Return the [x, y] coordinate for the center point of the cell that contains the specified text.  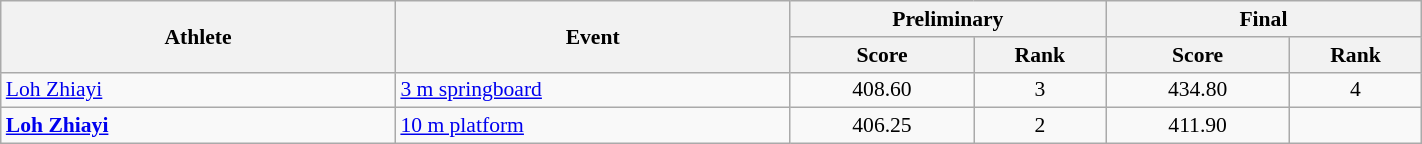
10 m platform [592, 126]
Athlete [198, 36]
406.25 [882, 126]
3 [1040, 90]
Final [1264, 19]
4 [1356, 90]
408.60 [882, 90]
3 m springboard [592, 90]
411.90 [1198, 126]
Event [592, 36]
Preliminary [948, 19]
2 [1040, 126]
434.80 [1198, 90]
